Return the (x, y) coordinate for the center point of the cell that contains the specified text.  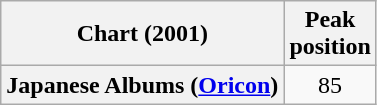
Chart (2001) (142, 34)
Japanese Albums (Oricon) (142, 85)
Peak position (330, 34)
85 (330, 85)
